Scan for the cell matching the given text and deliver its (X, Y) coordinate at center. 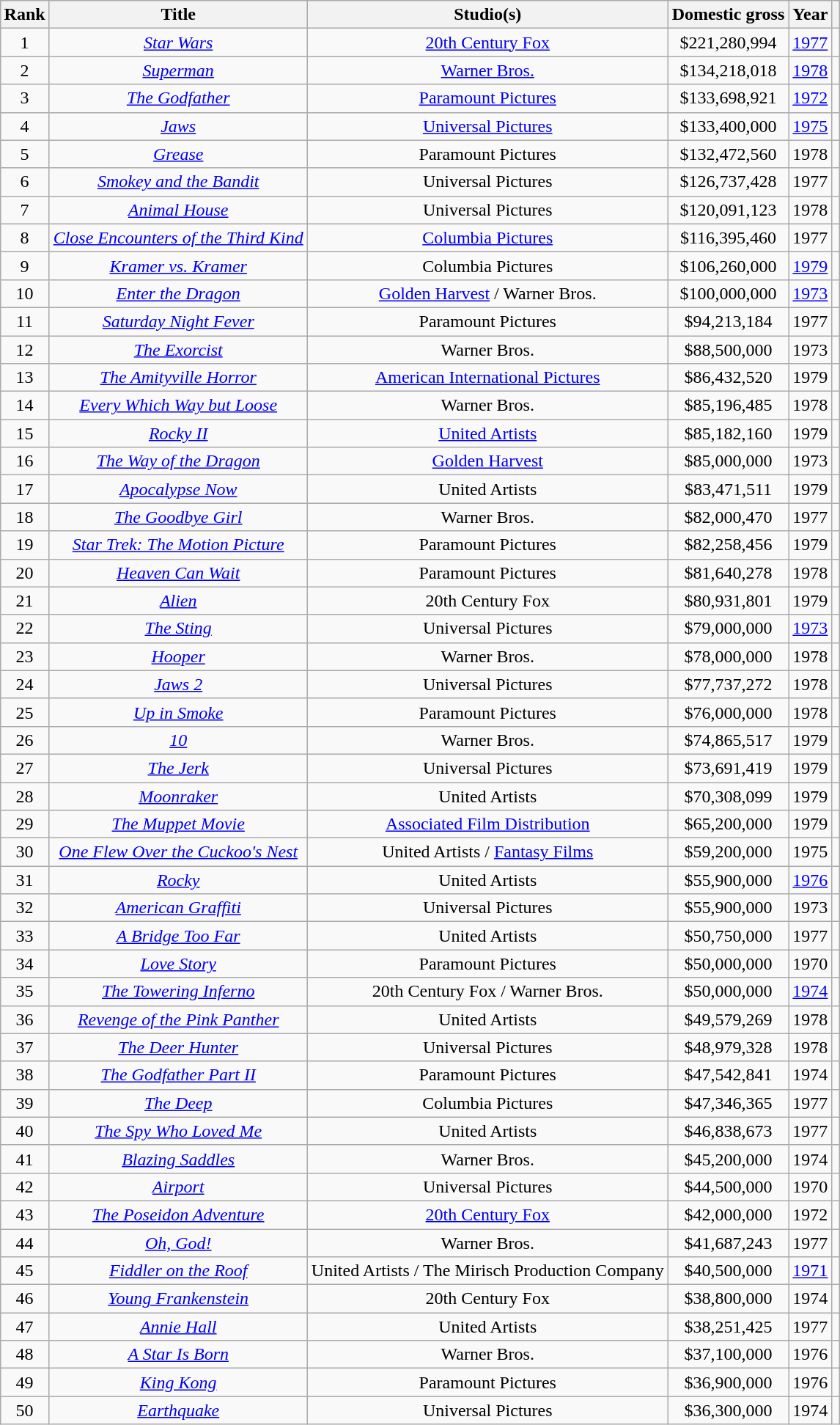
$85,182,160 (729, 433)
$94,213,184 (729, 321)
$47,346,365 (729, 1103)
$221,280,994 (729, 43)
20th Century Fox / Warner Bros. (487, 992)
Love Story (178, 964)
Moonraker (178, 796)
$37,100,000 (729, 1355)
Annie Hall (178, 1327)
$36,300,000 (729, 1410)
Rocky II (178, 433)
A Bridge Too Far (178, 936)
The Exorcist (178, 350)
$86,432,520 (729, 378)
$126,737,428 (729, 182)
6 (25, 182)
$79,000,000 (729, 629)
13 (25, 378)
Heaven Can Wait (178, 573)
38 (25, 1075)
9 (25, 265)
27 (25, 768)
$88,500,000 (729, 350)
34 (25, 964)
$36,900,000 (729, 1382)
Studio(s) (487, 15)
17 (25, 489)
$70,308,099 (729, 796)
American International Pictures (487, 378)
1 (25, 43)
Revenge of the Pink Panther (178, 1019)
$38,251,425 (729, 1327)
$106,260,000 (729, 265)
48 (25, 1355)
Enter the Dragon (178, 293)
$81,640,278 (729, 573)
$83,471,511 (729, 489)
37 (25, 1047)
$77,737,272 (729, 684)
$82,258,456 (729, 545)
Airport (178, 1187)
3 (25, 98)
47 (25, 1327)
$82,000,470 (729, 517)
$49,579,269 (729, 1019)
28 (25, 796)
The Spy Who Loved Me (178, 1131)
39 (25, 1103)
Associated Film Distribution (487, 824)
1971 (811, 1271)
$76,000,000 (729, 712)
33 (25, 936)
5 (25, 154)
29 (25, 824)
$48,979,328 (729, 1047)
11 (25, 321)
United Artists / The Mirisch Production Company (487, 1271)
$85,000,000 (729, 461)
The Goodbye Girl (178, 517)
21 (25, 601)
$44,500,000 (729, 1187)
$133,698,921 (729, 98)
The Sting (178, 629)
Kramer vs. Kramer (178, 265)
15 (25, 433)
2 (25, 70)
Alien (178, 601)
49 (25, 1382)
United Artists / Fantasy Films (487, 852)
Grease (178, 154)
16 (25, 461)
$80,931,801 (729, 601)
Golden Harvest (487, 461)
46 (25, 1299)
Jaws (178, 126)
$74,865,517 (729, 740)
King Kong (178, 1382)
19 (25, 545)
$45,200,000 (729, 1159)
The Deer Hunter (178, 1047)
4 (25, 126)
Earthquake (178, 1410)
23 (25, 656)
$65,200,000 (729, 824)
Every Which Way but Loose (178, 406)
The Godfather (178, 98)
$59,200,000 (729, 852)
$46,838,673 (729, 1131)
Domestic gross (729, 15)
22 (25, 629)
Rocky (178, 880)
40 (25, 1131)
12 (25, 350)
42 (25, 1187)
$38,800,000 (729, 1299)
Up in Smoke (178, 712)
31 (25, 880)
Animal House (178, 210)
The Deep (178, 1103)
$40,500,000 (729, 1271)
$134,218,018 (729, 70)
$73,691,419 (729, 768)
$133,400,000 (729, 126)
The Towering Inferno (178, 992)
$50,750,000 (729, 936)
Oh, God! (178, 1243)
The Way of the Dragon (178, 461)
Blazing Saddles (178, 1159)
One Flew Over the Cuckoo's Nest (178, 852)
Star Wars (178, 43)
Year (811, 15)
44 (25, 1243)
24 (25, 684)
43 (25, 1215)
Jaws 2 (178, 684)
The Jerk (178, 768)
Star Trek: The Motion Picture (178, 545)
Smokey and the Bandit (178, 182)
$78,000,000 (729, 656)
$120,091,123 (729, 210)
The Amityville Horror (178, 378)
41 (25, 1159)
Rank (25, 15)
26 (25, 740)
$42,000,000 (729, 1215)
7 (25, 210)
$116,395,460 (729, 238)
Apocalypse Now (178, 489)
Fiddler on the Roof (178, 1271)
Title (178, 15)
36 (25, 1019)
30 (25, 852)
18 (25, 517)
Young Frankenstein (178, 1299)
Saturday Night Fever (178, 321)
The Poseidon Adventure (178, 1215)
8 (25, 238)
American Graffiti (178, 908)
Close Encounters of the Third Kind (178, 238)
32 (25, 908)
50 (25, 1410)
Golden Harvest / Warner Bros. (487, 293)
The Godfather Part II (178, 1075)
Hooper (178, 656)
A Star Is Born (178, 1355)
$132,472,560 (729, 154)
20 (25, 573)
Superman (178, 70)
35 (25, 992)
$41,687,243 (729, 1243)
45 (25, 1271)
$85,196,485 (729, 406)
The Muppet Movie (178, 824)
$47,542,841 (729, 1075)
$100,000,000 (729, 293)
14 (25, 406)
25 (25, 712)
